Capture the cell that displays the provided text and extract its (X, Y) central coordinate. 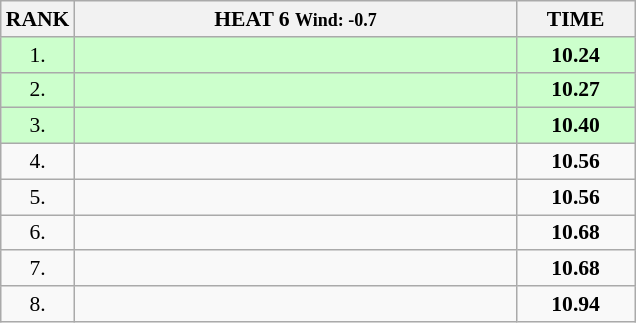
10.24 (576, 55)
8. (38, 304)
3. (38, 126)
HEAT 6 Wind: -0.7 (295, 19)
5. (38, 197)
7. (38, 269)
RANK (38, 19)
4. (38, 162)
2. (38, 90)
10.40 (576, 126)
10.94 (576, 304)
TIME (576, 19)
10.27 (576, 90)
6. (38, 233)
1. (38, 55)
